Extract the [x, y] coordinate from the center of the cell holding the provided text.  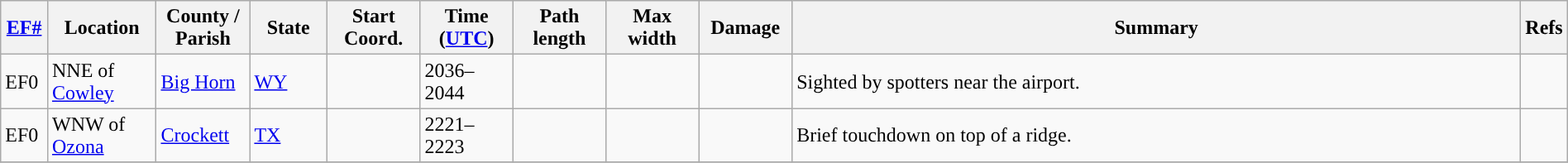
Start Coord. [374, 28]
NNE of Cowley [102, 81]
EF# [25, 28]
TX [289, 136]
Max width [653, 28]
Big Horn [203, 81]
Refs [1544, 28]
Location [102, 28]
WY [289, 81]
Brief touchdown on top of a ridge. [1156, 136]
Damage [746, 28]
Sighted by spotters near the airport. [1156, 81]
2036–2044 [466, 81]
Summary [1156, 28]
County / Parish [203, 28]
Time (UTC) [466, 28]
WNW of Ozona [102, 136]
State [289, 28]
2221–2223 [466, 136]
Path length [559, 28]
Crockett [203, 136]
